Detect which cell encompasses the target text, then output its (x, y) center coordinate. 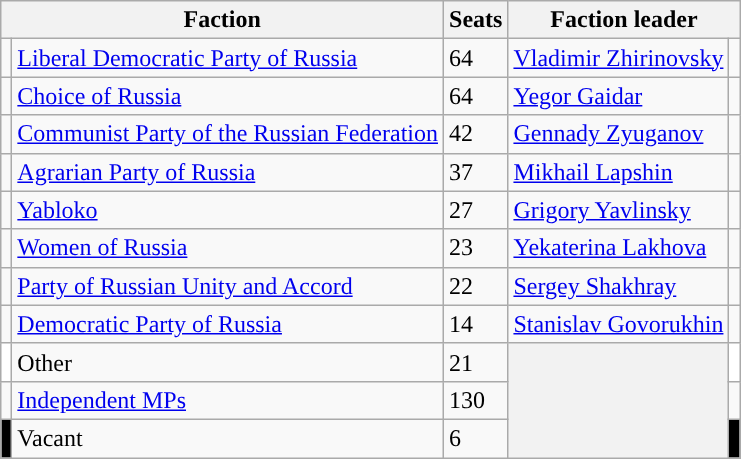
Other (228, 362)
Gennady Zyuganov (618, 134)
Faction leader (624, 20)
Democratic Party of Russia (228, 324)
23 (476, 248)
Yabloko (228, 210)
Women of Russia (228, 248)
Vladimir Zhirinovsky (618, 58)
42 (476, 134)
Choice of Russia (228, 96)
Stanislav Govorukhin (618, 324)
6 (476, 438)
Grigory Yavlinsky (618, 210)
Mikhail Lapshin (618, 172)
27 (476, 210)
Independent MPs (228, 400)
37 (476, 172)
21 (476, 362)
Liberal Democratic Party of Russia (228, 58)
14 (476, 324)
Faction (222, 20)
22 (476, 286)
Vacant (228, 438)
Yekaterina Lakhova (618, 248)
Communist Party of the Russian Federation (228, 134)
Seats (476, 20)
Sergey Shakhray (618, 286)
Party of Russian Unity and Accord (228, 286)
Yegor Gaidar (618, 96)
Agrarian Party of Russia (228, 172)
130 (476, 400)
